For the text-containing cell, return its midpoint in (X, Y) coordinate format. 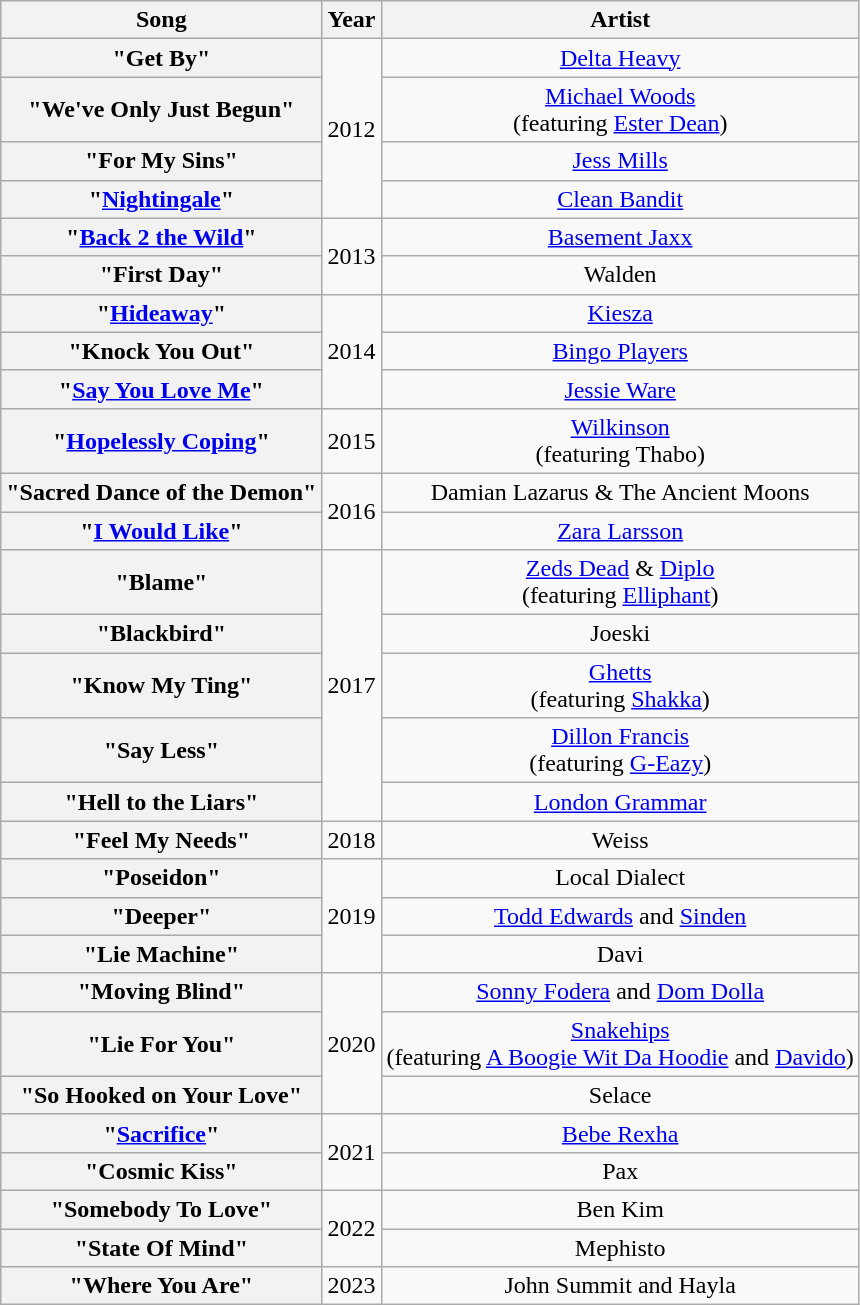
Song (162, 20)
Year (352, 20)
Jess Mills (620, 161)
"So Hooked on Your Love" (162, 1095)
2023 (352, 1286)
Local Dialect (620, 878)
Michael Woods (featuring Ester Dean) (620, 110)
2022 (352, 1228)
"Knock You Out" (162, 351)
2021 (352, 1152)
2017 (352, 686)
"Say Less" (162, 750)
Sonny Fodera and Dom Dolla (620, 992)
"Hideaway" (162, 313)
"State Of Mind" (162, 1247)
2018 (352, 840)
Artist (620, 20)
"Feel My Needs" (162, 840)
Zeds Dead & Diplo (featuring Elliphant) (620, 582)
"Nightingale" (162, 199)
"Sacred Dance of the Demon" (162, 492)
Walden (620, 275)
Snakehips (featuring A Boogie Wit Da Hoodie and Davido) (620, 1044)
2014 (352, 351)
"Hell to the Liars" (162, 802)
2015 (352, 440)
"Know My Ting" (162, 686)
"We've Only Just Begun" (162, 110)
"Lie For You" (162, 1044)
"Somebody To Love" (162, 1209)
John Summit and Hayla (620, 1286)
"Deeper" (162, 916)
Dillon Francis (featuring G-Eazy) (620, 750)
"Lie Machine" (162, 954)
"Blackbird" (162, 634)
Kiesza (620, 313)
2013 (352, 256)
Pax (620, 1171)
"Blame" (162, 582)
Ghetts (featuring Shakka) (620, 686)
Mephisto (620, 1247)
Basement Jaxx (620, 237)
Ben Kim (620, 1209)
Davi (620, 954)
London Grammar (620, 802)
Bingo Players (620, 351)
"First Day" (162, 275)
Bebe Rexha (620, 1133)
Selace (620, 1095)
Zara Larsson (620, 531)
Clean Bandit (620, 199)
"Moving Blind" (162, 992)
"For My Sins" (162, 161)
"Hopelessly Coping" (162, 440)
2012 (352, 128)
"Sacrifice" (162, 1133)
Delta Heavy (620, 58)
Wilkinson (featuring Thabo) (620, 440)
Todd Edwards and Sinden (620, 916)
"Say You Love Me" (162, 389)
2016 (352, 511)
"Back 2 the Wild" (162, 237)
"Cosmic Kiss" (162, 1171)
Jessie Ware (620, 389)
"Get By" (162, 58)
"I Would Like" (162, 531)
Weiss (620, 840)
"Poseidon" (162, 878)
2019 (352, 916)
Joeski (620, 634)
Damian Lazarus & The Ancient Moons (620, 492)
2020 (352, 1044)
"Where You Are" (162, 1286)
